From the cell containing the given text, extract its center point as (x, y) coordinate. 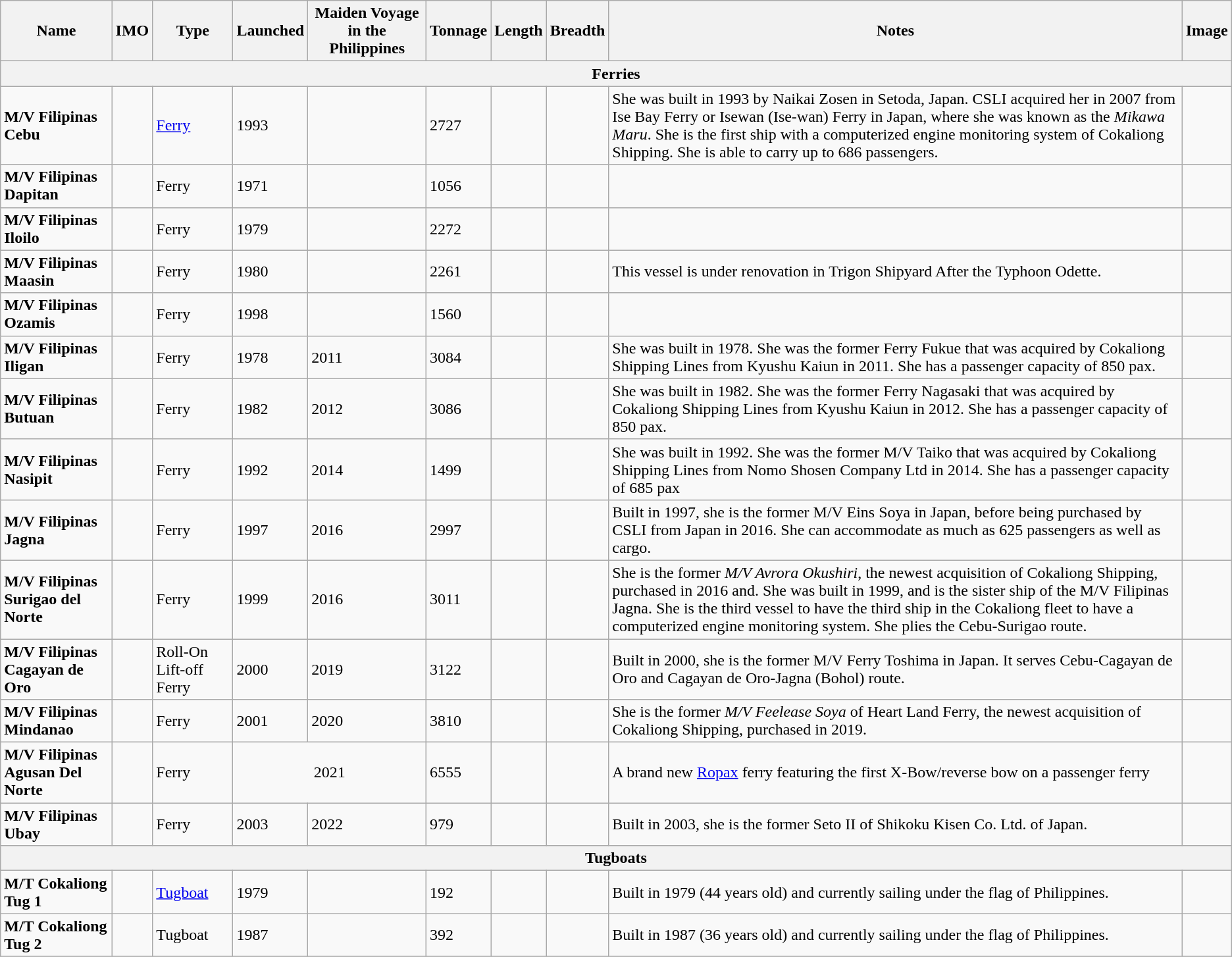
1980 (270, 271)
2997 (458, 530)
M/V Filipinas Jagna (57, 530)
2272 (458, 229)
2011 (367, 357)
M/V Filipinas Nasipit (57, 469)
M/V Filipinas Iloilo (57, 229)
M/T Cokaliong Tug 2 (57, 935)
2003 (270, 824)
M/V Filipinas Ozamis (57, 315)
M/V Filipinas Iligan (57, 357)
3084 (458, 357)
M/V Filipinas Cagayan de Oro (57, 669)
M/V Filipinas Dapitan (57, 186)
M/V Filipinas Ubay (57, 824)
2021 (330, 773)
Built in 1987 (36 years old) and currently sailing under the flag of Philippines. (895, 935)
This vessel is under renovation in Trigon Shipyard After the Typhoon Odette. (895, 271)
M/V Filipinas Mindanao (57, 721)
979 (458, 824)
3011 (458, 599)
Maiden Voyage in the Philippines (367, 31)
1993 (270, 125)
Breadth (578, 31)
1987 (270, 935)
Length (519, 31)
2022 (367, 824)
Name (57, 31)
Ferries (616, 74)
392 (458, 935)
2261 (458, 271)
1992 (270, 469)
IMO (132, 31)
Image (1207, 31)
3122 (458, 669)
Tonnage (458, 31)
2012 (367, 409)
2000 (270, 669)
3810 (458, 721)
Tugboats (616, 858)
A brand new Ropax ferry featuring the first X-Bow/reverse bow on a passenger ferry (895, 773)
Roll-On Lift-off Ferry (193, 669)
1999 (270, 599)
1971 (270, 186)
1499 (458, 469)
1982 (270, 409)
3086 (458, 409)
Launched (270, 31)
1997 (270, 530)
2014 (367, 469)
M/V Filipinas Maasin (57, 271)
Built in 2000, she is the former M/V Ferry Toshima in Japan. It serves Cebu-Cagayan de Oro and Cagayan de Oro-Jagna (Bohol) route. (895, 669)
Built in 2003, she is the former Seto II of Shikoku Kisen Co. Ltd. of Japan. (895, 824)
M/V Filipinas Agusan Del Norte (57, 773)
Built in 1979 (44 years old) and currently sailing under the flag of Philippines. (895, 892)
M/T Cokaliong Tug 1 (57, 892)
2019 (367, 669)
2727 (458, 125)
M/V Filipinas Butuan (57, 409)
6555 (458, 773)
1998 (270, 315)
2001 (270, 721)
She is the former M/V Feelease Soya of Heart Land Ferry, the newest acquisition of Cokaliong Shipping, purchased in 2019. (895, 721)
M/V Filipinas Surigao del Norte (57, 599)
192 (458, 892)
1560 (458, 315)
Type (193, 31)
1978 (270, 357)
Notes (895, 31)
M/V Filipinas Cebu (57, 125)
1056 (458, 186)
2020 (367, 721)
